Return the [x, y] coordinate for the center point of the cell that contains the specified text.  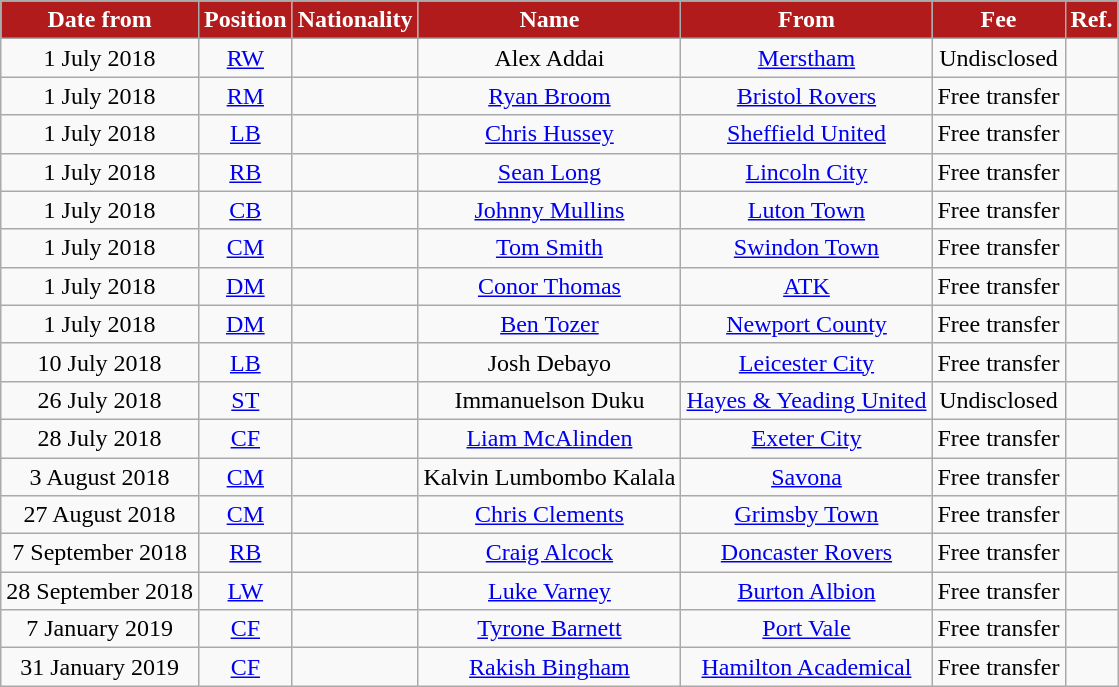
Hayes & Yeading United [806, 400]
Chris Hussey [550, 134]
Sheffield United [806, 134]
Luke Varney [550, 591]
Ryan Broom [550, 96]
Rakish Bingham [550, 667]
Fee [998, 20]
Leicester City [806, 362]
Date from [100, 20]
Merstham [806, 58]
31 January 2019 [100, 667]
Tom Smith [550, 248]
Exeter City [806, 438]
Name [550, 20]
CB [245, 210]
Tyrone Barnett [550, 629]
Johnny Mullins [550, 210]
Ben Tozer [550, 324]
ST [245, 400]
7 January 2019 [100, 629]
Lincoln City [806, 172]
RW [245, 58]
10 July 2018 [100, 362]
LW [245, 591]
Swindon Town [806, 248]
3 August 2018 [100, 477]
Craig Alcock [550, 553]
Hamilton Academical [806, 667]
ATK [806, 286]
From [806, 20]
Kalvin Lumbombo Kalala [550, 477]
26 July 2018 [100, 400]
Grimsby Town [806, 515]
Position [245, 20]
Doncaster Rovers [806, 553]
Nationality [355, 20]
Alex Addai [550, 58]
Conor Thomas [550, 286]
RM [245, 96]
Port Vale [806, 629]
Sean Long [550, 172]
28 September 2018 [100, 591]
Josh Debayo [550, 362]
Savona [806, 477]
Luton Town [806, 210]
28 July 2018 [100, 438]
27 August 2018 [100, 515]
Chris Clements [550, 515]
Liam McAlinden [550, 438]
Ref. [1092, 20]
7 September 2018 [100, 553]
Newport County [806, 324]
Immanuelson Duku [550, 400]
Bristol Rovers [806, 96]
Burton Albion [806, 591]
